Search for the cell housing the specified text and yield its (x, y) center coordinate. 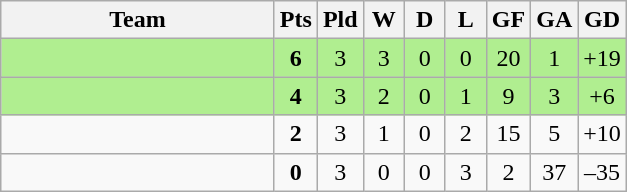
15 (508, 134)
Team (138, 20)
+10 (602, 134)
L (466, 20)
4 (296, 96)
+6 (602, 96)
9 (508, 96)
Pts (296, 20)
–35 (602, 172)
GF (508, 20)
W (384, 20)
GA (554, 20)
GD (602, 20)
Pld (340, 20)
37 (554, 172)
20 (508, 58)
5 (554, 134)
D (424, 20)
6 (296, 58)
+19 (602, 58)
